Pinpoint the cell where the given text exists, returning its [X, Y] midpoint coordinate. 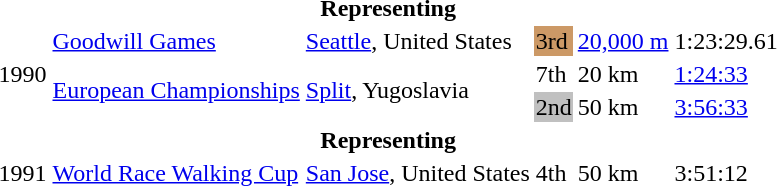
20 km [623, 74]
3rd [554, 41]
Goodwill Games [176, 41]
Split, Yugoslavia [418, 90]
50 km [623, 107]
European Championships [176, 90]
Seattle, United States [418, 41]
7th [554, 74]
20,000 m [623, 41]
2nd [554, 107]
